Determine the [X, Y] coordinate at the center of the cell enclosing the given text.  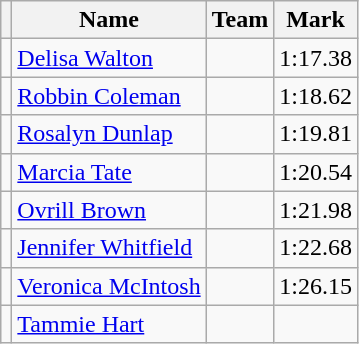
Mark [316, 20]
Veronica McIntosh [109, 286]
Delisa Walton [109, 58]
1:22.68 [316, 248]
Tammie Hart [109, 324]
Rosalyn Dunlap [109, 134]
1:17.38 [316, 58]
1:21.98 [316, 210]
Name [109, 20]
1:20.54 [316, 172]
Robbin Coleman [109, 96]
1:19.81 [316, 134]
Ovrill Brown [109, 210]
1:18.62 [316, 96]
Marcia Tate [109, 172]
Team [240, 20]
Jennifer Whitfield [109, 248]
1:26.15 [316, 286]
